Locate the cell with the specified text and output its [X, Y] center coordinate. 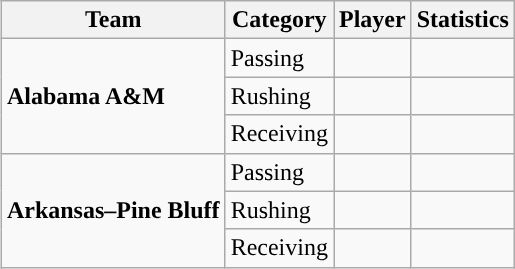
Player [373, 20]
Arkansas–Pine Bluff [113, 210]
Team [113, 20]
Statistics [462, 20]
Alabama A&M [113, 96]
Category [279, 20]
